Locate the cell with the specified text and output its (X, Y) center coordinate. 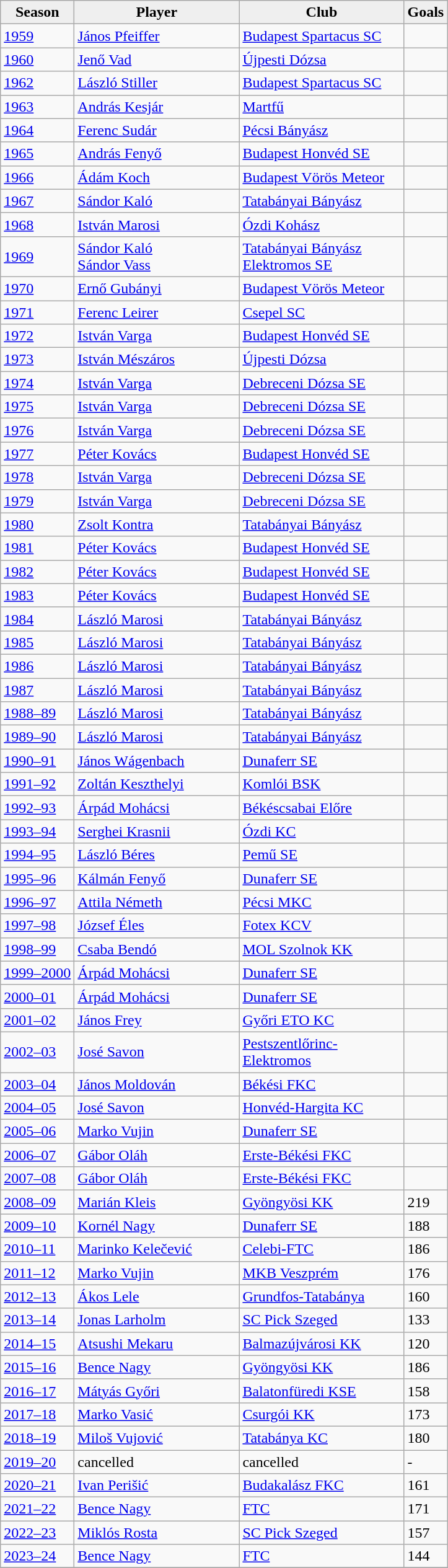
2016–17 (37, 1391)
János Frey (157, 1020)
2018–19 (37, 1438)
- (426, 1461)
1977 (37, 454)
173 (426, 1414)
Ernő Gubányi (157, 288)
Csepel SC (322, 312)
1995–96 (37, 879)
Pemű SE (322, 855)
Celebi-FTC (322, 1249)
1993–94 (37, 831)
120 (426, 1344)
1968 (37, 224)
1985 (37, 642)
Balmazújvárosi KK (322, 1344)
2020–21 (37, 1486)
Békéscsabai Előre (322, 808)
1964 (37, 130)
Miloš Vujović (157, 1438)
Attila Németh (157, 902)
171 (426, 1509)
2007–08 (37, 1179)
1963 (37, 107)
István Mészáros (157, 360)
188 (426, 1226)
1997–98 (37, 926)
2006–07 (37, 1155)
István Marosi (157, 224)
2000–01 (37, 996)
2017–18 (37, 1414)
Club (322, 12)
2004–05 (37, 1108)
MOL Szolnok KK (322, 949)
1966 (37, 177)
2019–20 (37, 1461)
2014–15 (37, 1344)
Ádám Koch (157, 177)
1983 (37, 595)
1998–99 (37, 949)
157 (426, 1533)
Serghei Krasnii (157, 831)
Balatonfüredi KSE (322, 1391)
2013–14 (37, 1320)
Tatabányai BányászElektromos SE (322, 257)
Pestszentlőrinc-Elektromos (322, 1052)
1962 (37, 83)
Ákos Lele (157, 1296)
Budakalász FKC (322, 1486)
László Béres (157, 855)
1990–91 (37, 761)
1960 (37, 60)
2010–11 (37, 1249)
1972 (37, 336)
1988–89 (37, 714)
2002–03 (37, 1052)
Miklós Rosta (157, 1533)
Ivan Perišić (157, 1486)
Csaba Bendó (157, 949)
2015–16 (37, 1367)
2008–09 (37, 1202)
1971 (37, 312)
Kálmán Fenyő (157, 879)
1969 (37, 257)
1989–90 (37, 737)
Kornél Nagy (157, 1226)
2021–22 (37, 1509)
László Stiller (157, 83)
160 (426, 1296)
1987 (37, 690)
2003–04 (37, 1084)
Mátyás Győri (157, 1391)
2001–02 (37, 1020)
Ózdi KC (322, 831)
1973 (37, 360)
János Wágenbach (157, 761)
1980 (37, 525)
Jonas Larholm (157, 1320)
Csurgói KK (322, 1414)
1991–92 (37, 784)
Sándor Kaló Sándor Vass (157, 257)
161 (426, 1486)
Marián Kleis (157, 1202)
János Moldován (157, 1084)
180 (426, 1438)
2005–06 (37, 1132)
133 (426, 1320)
2011–12 (37, 1273)
Sándor Kaló (157, 201)
Marinko Kelečević (157, 1249)
2012–13 (37, 1296)
Grundfos-Tatabánya (322, 1296)
Goals (426, 12)
1992–93 (37, 808)
1996–97 (37, 902)
Fotex KCV (322, 926)
144 (426, 1556)
158 (426, 1391)
2023–24 (37, 1556)
1967 (37, 201)
Martfű (322, 107)
1984 (37, 619)
Pécsi Bányász (322, 130)
MKB Veszprém (322, 1273)
András Kesjár (157, 107)
2022–23 (37, 1533)
Player (157, 12)
1959 (37, 36)
Győri ETO KC (322, 1020)
1975 (37, 407)
2009–10 (37, 1226)
Zoltán Keszthelyi (157, 784)
219 (426, 1202)
Pécsi MKC (322, 902)
1982 (37, 572)
176 (426, 1273)
Season (37, 12)
József Éles (157, 926)
1974 (37, 383)
Békési FKC (322, 1084)
Tatabánya KC (322, 1438)
1976 (37, 430)
János Pfeiffer (157, 36)
1979 (37, 501)
1994–95 (37, 855)
Jenő Vad (157, 60)
Ferenc Sudár (157, 130)
1981 (37, 548)
Atsushi Mekaru (157, 1344)
Ózdi Kohász (322, 224)
Zsolt Kontra (157, 525)
1986 (37, 666)
Komlói BSK (322, 784)
1978 (37, 477)
Ferenc Leirer (157, 312)
1999–2000 (37, 973)
1970 (37, 288)
1965 (37, 154)
Honvéd-Hargita KC (322, 1108)
Marko Vasić (157, 1414)
András Fenyő (157, 154)
